Provide the (x, y) coordinate of the cell's center where the given text is located.  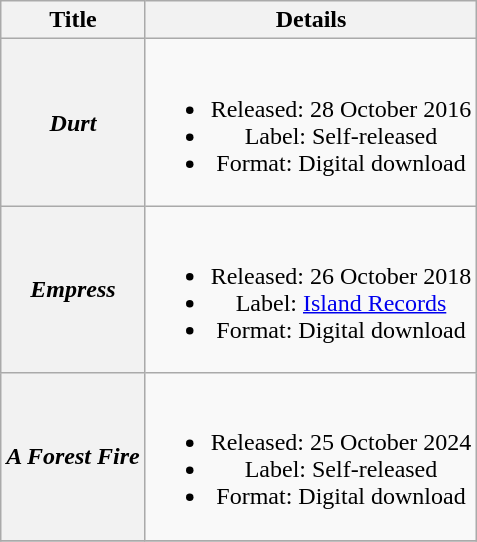
Released: 28 October 2016Label: Self-releasedFormat: Digital download (311, 122)
A Forest Fire (73, 456)
Title (73, 20)
Details (311, 20)
Empress (73, 290)
Released: 25 October 2024Label: Self-releasedFormat: Digital download (311, 456)
Released: 26 October 2018Label: Island RecordsFormat: Digital download (311, 290)
Durt (73, 122)
